Provide the (x, y) coordinate of the cell's center where the given text is located.  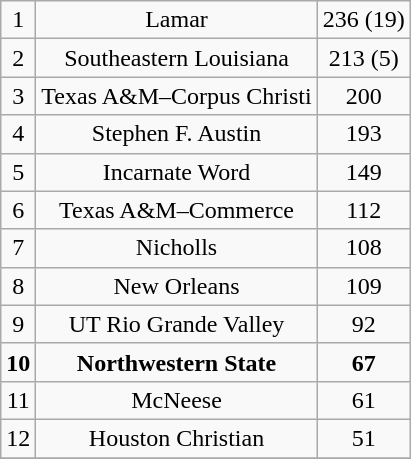
McNeese (176, 400)
12 (18, 438)
51 (364, 438)
UT Rio Grande Valley (176, 324)
61 (364, 400)
149 (364, 172)
1 (18, 20)
Nicholls (176, 248)
213 (5) (364, 58)
3 (18, 96)
4 (18, 134)
11 (18, 400)
8 (18, 286)
108 (364, 248)
112 (364, 210)
6 (18, 210)
Stephen F. Austin (176, 134)
Northwestern State (176, 362)
2 (18, 58)
10 (18, 362)
92 (364, 324)
236 (19) (364, 20)
Texas A&M–Commerce (176, 210)
5 (18, 172)
Lamar (176, 20)
200 (364, 96)
193 (364, 134)
109 (364, 286)
67 (364, 362)
9 (18, 324)
Southeastern Louisiana (176, 58)
Texas A&M–Corpus Christi (176, 96)
7 (18, 248)
Incarnate Word (176, 172)
Houston Christian (176, 438)
New Orleans (176, 286)
